Determine the (X, Y) coordinate at the center of the cell enclosing the given text.  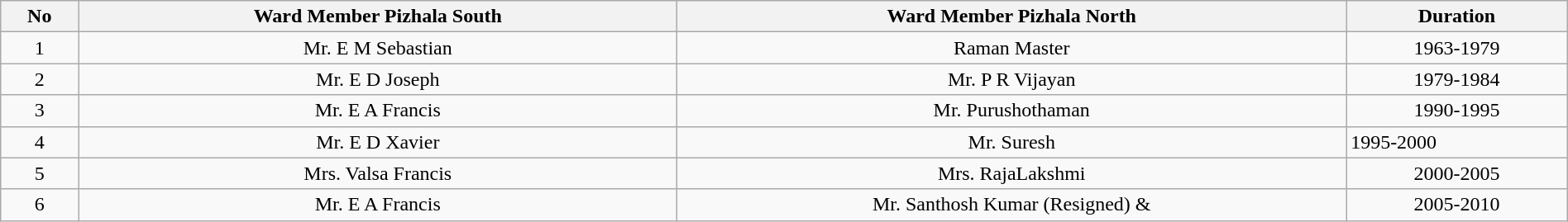
Mr. P R Vijayan (1012, 79)
Mr. E D Joseph (378, 79)
1990-1995 (1457, 111)
3 (40, 111)
Mrs. Valsa Francis (378, 173)
Mr. Santhosh Kumar (Resigned) & (1012, 205)
Ward Member Pizhala North (1012, 17)
6 (40, 205)
4 (40, 142)
Mr. E M Sebastian (378, 48)
1963-1979 (1457, 48)
1 (40, 48)
Raman Master (1012, 48)
Ward Member Pizhala South (378, 17)
Duration (1457, 17)
5 (40, 173)
1995-2000 (1457, 142)
Mr. Suresh (1012, 142)
Mrs. RajaLakshmi (1012, 173)
2005-2010 (1457, 205)
Mr. E D Xavier (378, 142)
2000-2005 (1457, 173)
2 (40, 79)
No (40, 17)
1979-1984 (1457, 79)
Mr. Purushothaman (1012, 111)
